Search for the cell housing the specified text and yield its (x, y) center coordinate. 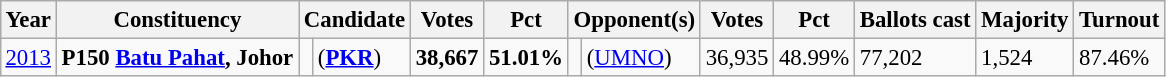
(UMNO) (640, 57)
(PKR) (362, 57)
36,935 (736, 57)
51.01% (526, 57)
38,667 (446, 57)
Opponent(s) (634, 20)
Turnout (1120, 20)
77,202 (914, 57)
2013 (28, 57)
Constituency (177, 20)
48.99% (814, 57)
Candidate (355, 20)
P150 Batu Pahat, Johor (177, 57)
Ballots cast (914, 20)
87.46% (1120, 57)
Year (28, 20)
Majority (1025, 20)
1,524 (1025, 57)
